Provide the [X, Y] coordinate of the cell's center where the given text is located.  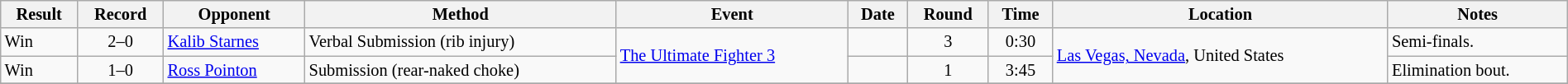
Event [733, 14]
3:45 [1021, 70]
3 [948, 42]
Method [461, 14]
Date [878, 14]
Semi-finals. [1477, 42]
Time [1021, 14]
1 [948, 70]
Verbal Submission (rib injury) [461, 42]
Result [40, 14]
2–0 [121, 42]
Las Vegas, Nevada, United States [1221, 56]
Location [1221, 14]
Submission (rear-naked choke) [461, 70]
Kalib Starnes [235, 42]
Round [948, 14]
Elimination bout. [1477, 70]
Notes [1477, 14]
1–0 [121, 70]
The Ultimate Fighter 3 [733, 56]
Record [121, 14]
Opponent [235, 14]
0:30 [1021, 42]
Ross Pointon [235, 70]
